Capture the cell that displays the provided text and extract its (x, y) central coordinate. 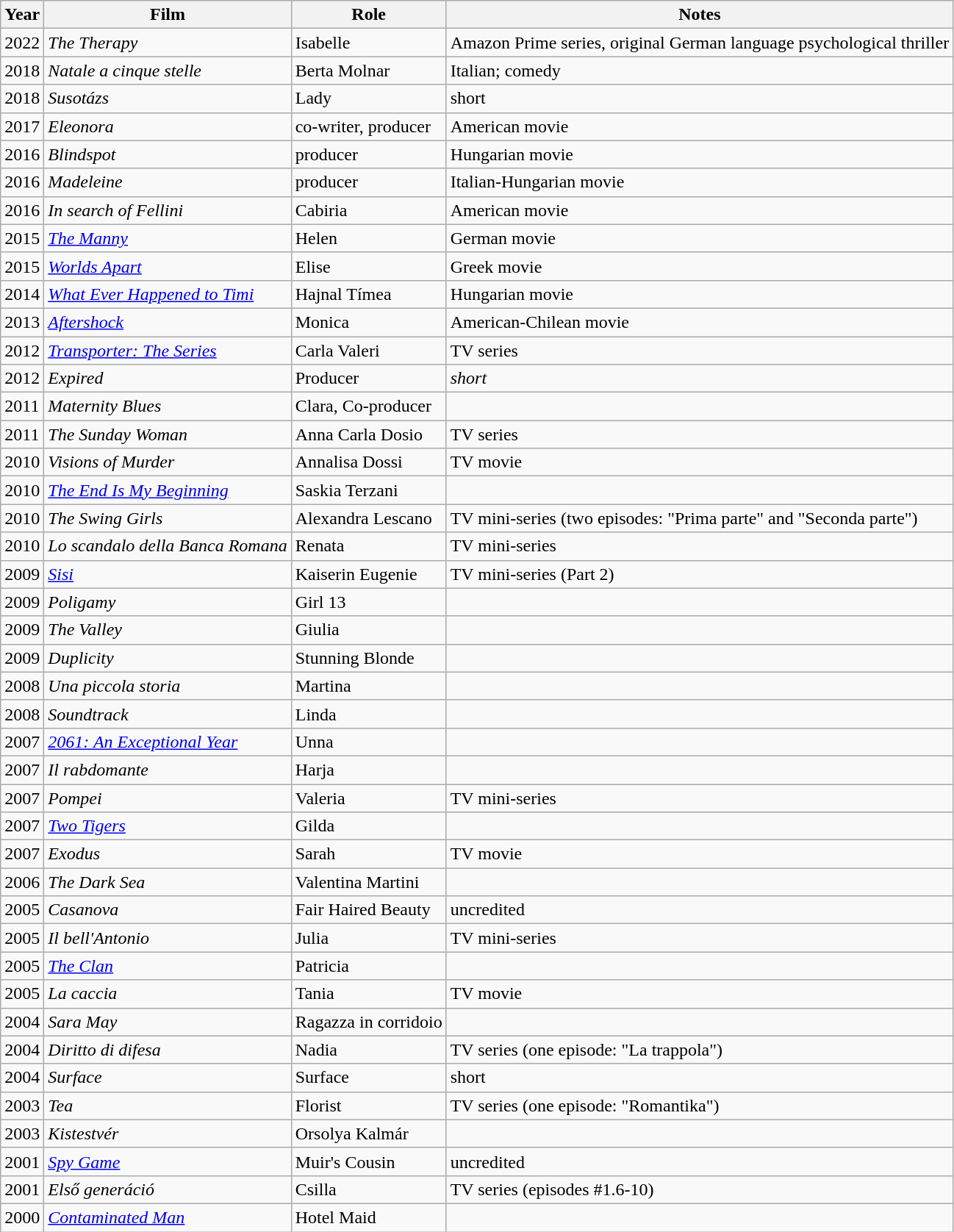
Italian; comedy (700, 71)
Italian-Hungarian movie (700, 182)
The Sunday Woman (168, 434)
Giulia (369, 630)
Ragazza in corridoio (369, 1022)
Sara May (168, 1022)
La caccia (168, 994)
Amazon Prime series, original German language psychological thriller (700, 43)
2006 (22, 882)
Una piccola storia (168, 686)
Nadia (369, 1050)
Lo scandalo della Banca Romana (168, 546)
Kistestvér (168, 1133)
TV mini-series (two episodes: "Prima parte" and "Seconda parte") (700, 518)
Aftershock (168, 322)
Casanova (168, 910)
TV series (one episode: "Romantika") (700, 1106)
Valentina Martini (369, 882)
Julia (369, 938)
Lady (369, 99)
German movie (700, 238)
Helen (369, 238)
The Clan (168, 966)
Film (168, 15)
Anna Carla Dosio (369, 434)
Muir's Cousin (369, 1161)
2014 (22, 294)
Patricia (369, 966)
Natale a cinque stelle (168, 71)
Martina (369, 686)
Spy Game (168, 1161)
In search of Fellini (168, 210)
Visions of Murder (168, 462)
Hajnal Tímea (369, 294)
Fair Haired Beauty (369, 910)
Il rabdomante (168, 770)
The Therapy (168, 43)
Eleonora (168, 126)
Unna (369, 742)
Alexandra Lescano (369, 518)
American-Chilean movie (700, 322)
Transporter: The Series (168, 351)
Soundtrack (168, 714)
Susotázs (168, 99)
Harja (369, 770)
co-writer, producer (369, 126)
Florist (369, 1106)
The End Is My Beginning (168, 490)
Isabelle (369, 43)
Saskia Terzani (369, 490)
Első generáció (168, 1189)
TV series (episodes #1.6-10) (700, 1189)
Berta Molnar (369, 71)
2013 (22, 322)
Renata (369, 546)
2017 (22, 126)
Girl 13 (369, 602)
Duplicity (168, 658)
Tea (168, 1106)
Elise (369, 266)
What Ever Happened to Timi (168, 294)
Exodus (168, 854)
Csilla (369, 1189)
2000 (22, 1217)
Sarah (369, 854)
Linda (369, 714)
Clara, Co-producer (369, 407)
Year (22, 15)
The Manny (168, 238)
Cabiria (369, 210)
Contaminated Man (168, 1217)
Expired (168, 379)
Producer (369, 379)
Madeleine (168, 182)
Greek movie (700, 266)
Annalisa Dossi (369, 462)
Il bell'Antonio (168, 938)
2022 (22, 43)
Orsolya Kalmár (369, 1133)
Stunning Blonde (369, 658)
Monica (369, 322)
Maternity Blues (168, 407)
Two Tigers (168, 826)
Pompei (168, 798)
Tania (369, 994)
Role (369, 15)
Poligamy (168, 602)
The Valley (168, 630)
Diritto di difesa (168, 1050)
The Dark Sea (168, 882)
Carla Valeri (369, 351)
The Swing Girls (168, 518)
TV series (one episode: "La trappola") (700, 1050)
Notes (700, 15)
Hotel Maid (369, 1217)
Kaiserin Eugenie (369, 574)
TV mini-series (Part 2) (700, 574)
Worlds Apart (168, 266)
Sisi (168, 574)
Gilda (369, 826)
Blindspot (168, 154)
2061: An Exceptional Year (168, 742)
Valeria (369, 798)
